Identify which cell holds the provided text, then report its [x, y] central coordinate. 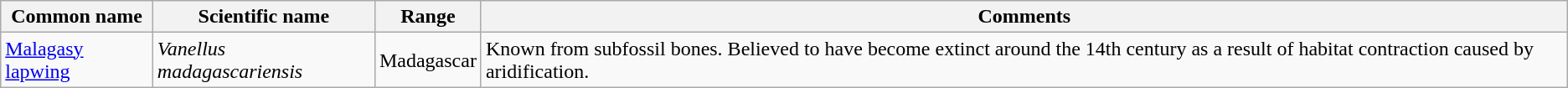
Common name [77, 17]
Known from subfossil bones. Believed to have become extinct around the 14th century as a result of habitat contraction caused by aridification. [1024, 60]
Scientific name [263, 17]
Madagascar [427, 60]
Range [427, 17]
Comments [1024, 17]
Vanellus madagascariensis [263, 60]
Malagasy lapwing [77, 60]
